Detect which cell encompasses the target text, then output its (x, y) center coordinate. 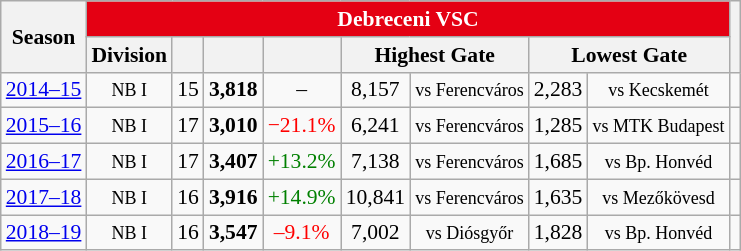
2016–17 (44, 162)
1,828 (558, 233)
10,841 (376, 197)
Lowest Gate (630, 55)
2015–16 (44, 126)
2018–19 (44, 233)
Debreceni VSC (408, 19)
6,241 (376, 126)
2017–18 (44, 197)
3,547 (234, 233)
2,283 (558, 90)
vs Diósgyőr (470, 233)
−21.1% (302, 126)
vs MTK Budapest (658, 126)
8,157 (376, 90)
vs Mezőkövesd (658, 197)
3,407 (234, 162)
7,002 (376, 233)
3,916 (234, 197)
1,685 (558, 162)
Season (44, 36)
3,010 (234, 126)
3,818 (234, 90)
Division (129, 55)
Highest Gate (435, 55)
1,285 (558, 126)
15 (188, 90)
vs Kecskemét (658, 90)
+14.9% (302, 197)
–9.1% (302, 233)
2014–15 (44, 90)
1,635 (558, 197)
+13.2% (302, 162)
– (302, 90)
7,138 (376, 162)
